Capture the cell that displays the provided text and extract its [x, y] central coordinate. 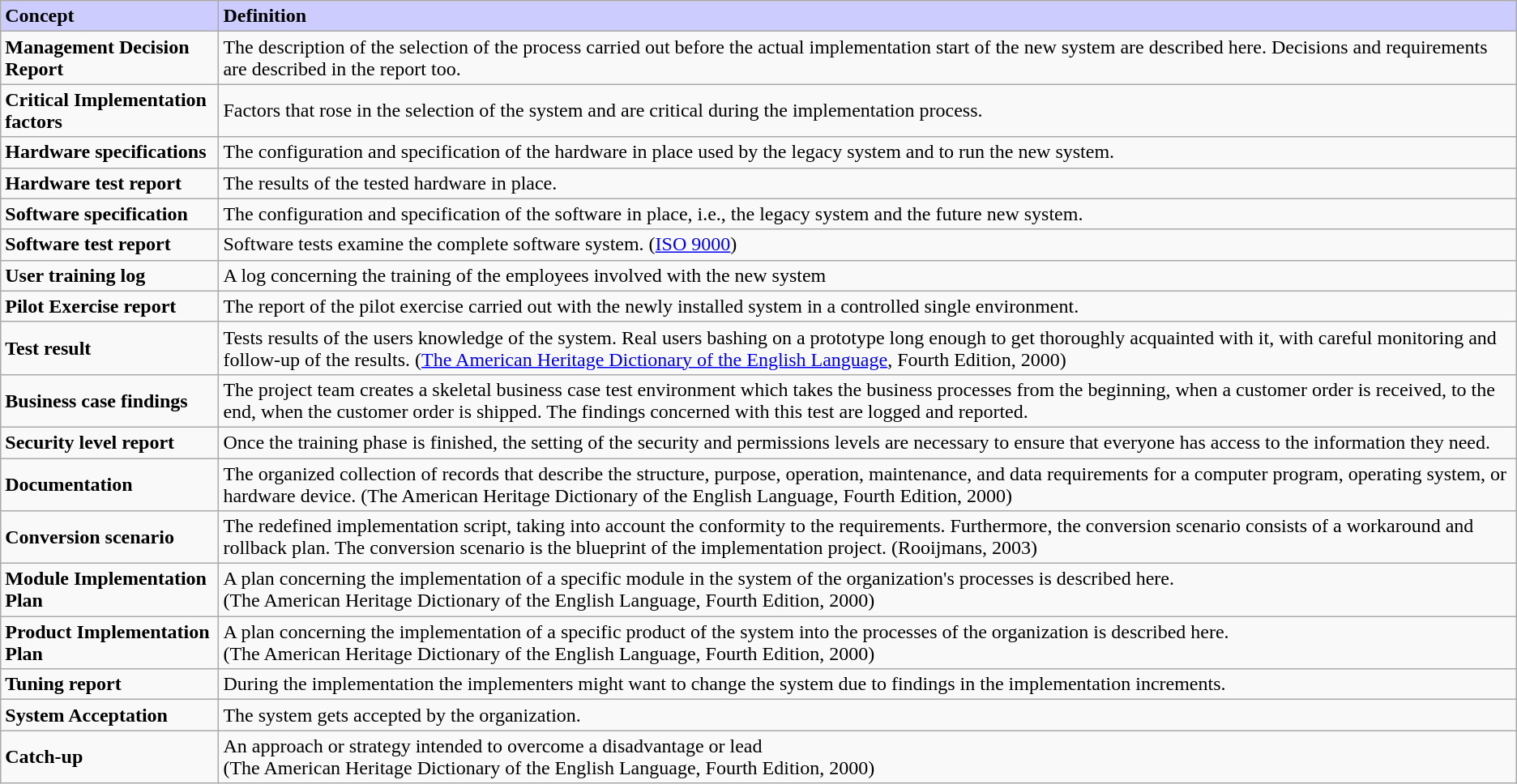
User training log [110, 275]
Critical Implementation factors [110, 110]
Conversion scenario [110, 538]
Concept [110, 16]
Security level report [110, 442]
Management Decision Report [110, 58]
Software specification [110, 214]
Documentation [110, 484]
Pilot Exercise report [110, 306]
Software tests examine the complete software system. (ISO 9000) [867, 245]
Factors that rose in the selection of the system and are critical during the implementation process. [867, 110]
System Acceptation [110, 715]
Software test report [110, 245]
A log concerning the training of the employees involved with the new system [867, 275]
Tuning report [110, 684]
Definition [867, 16]
Test result [110, 348]
Hardware test report [110, 183]
The configuration and specification of the software in place, i.e., the legacy system and the future new system. [867, 214]
Business case findings [110, 400]
The configuration and specification of the hardware in place used by the legacy system and to run the new system. [867, 152]
The system gets accepted by the organization. [867, 715]
Module Implementation Plan [110, 590]
The results of the tested hardware in place. [867, 183]
Hardware specifications [110, 152]
The report of the pilot exercise carried out with the newly installed system in a controlled single environment. [867, 306]
During the implementation the implementers might want to change the system due to findings in the implementation increments. [867, 684]
Product Implementation Plan [110, 643]
Catch-up [110, 756]
An approach or strategy intended to overcome a disadvantage or lead(The American Heritage Dictionary of the English Language, Fourth Edition, 2000) [867, 756]
